Pinpoint the cell where the given text exists, returning its (X, Y) midpoint coordinate. 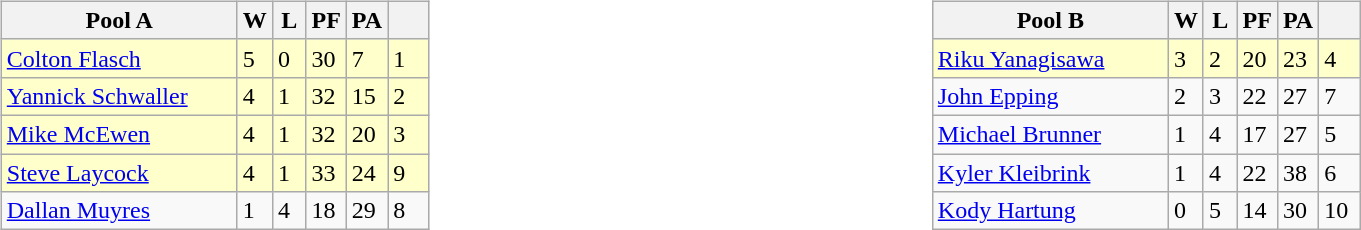
Pool B (1050, 20)
Kody Hartung (1050, 211)
Yannick Schwaller (119, 96)
Dallan Muyres (119, 211)
15 (366, 96)
33 (326, 173)
Pool A (119, 20)
Mike McEwen (119, 134)
8 (408, 211)
29 (366, 211)
Kyler Kleibrink (1050, 173)
Riku Yanagisawa (1050, 58)
23 (1298, 58)
Steve Laycock (119, 173)
John Epping (1050, 96)
18 (326, 211)
10 (1340, 211)
24 (366, 173)
17 (1257, 134)
38 (1298, 173)
9 (408, 173)
6 (1340, 173)
Colton Flasch (119, 58)
Michael Brunner (1050, 134)
14 (1257, 211)
